Detect which cell encompasses the target text, then output its [x, y] center coordinate. 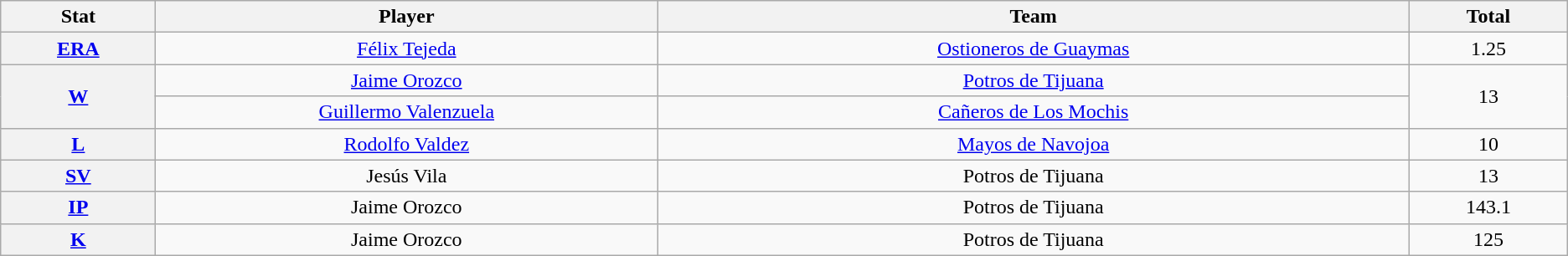
125 [1489, 239]
1.25 [1489, 49]
143.1 [1489, 207]
Cañeros de Los Mochis [1034, 112]
W [79, 96]
SV [79, 176]
ERA [79, 49]
Guillermo Valenzuela [407, 112]
L [79, 144]
K [79, 239]
Rodolfo Valdez [407, 144]
Team [1034, 17]
Mayos de Navojoa [1034, 144]
Total [1489, 17]
Stat [79, 17]
Félix Tejeda [407, 49]
Player [407, 17]
10 [1489, 144]
Jesús Vila [407, 176]
Ostioneros de Guaymas [1034, 49]
IP [79, 207]
